Pinpoint the cell where the given text exists, returning its [x, y] midpoint coordinate. 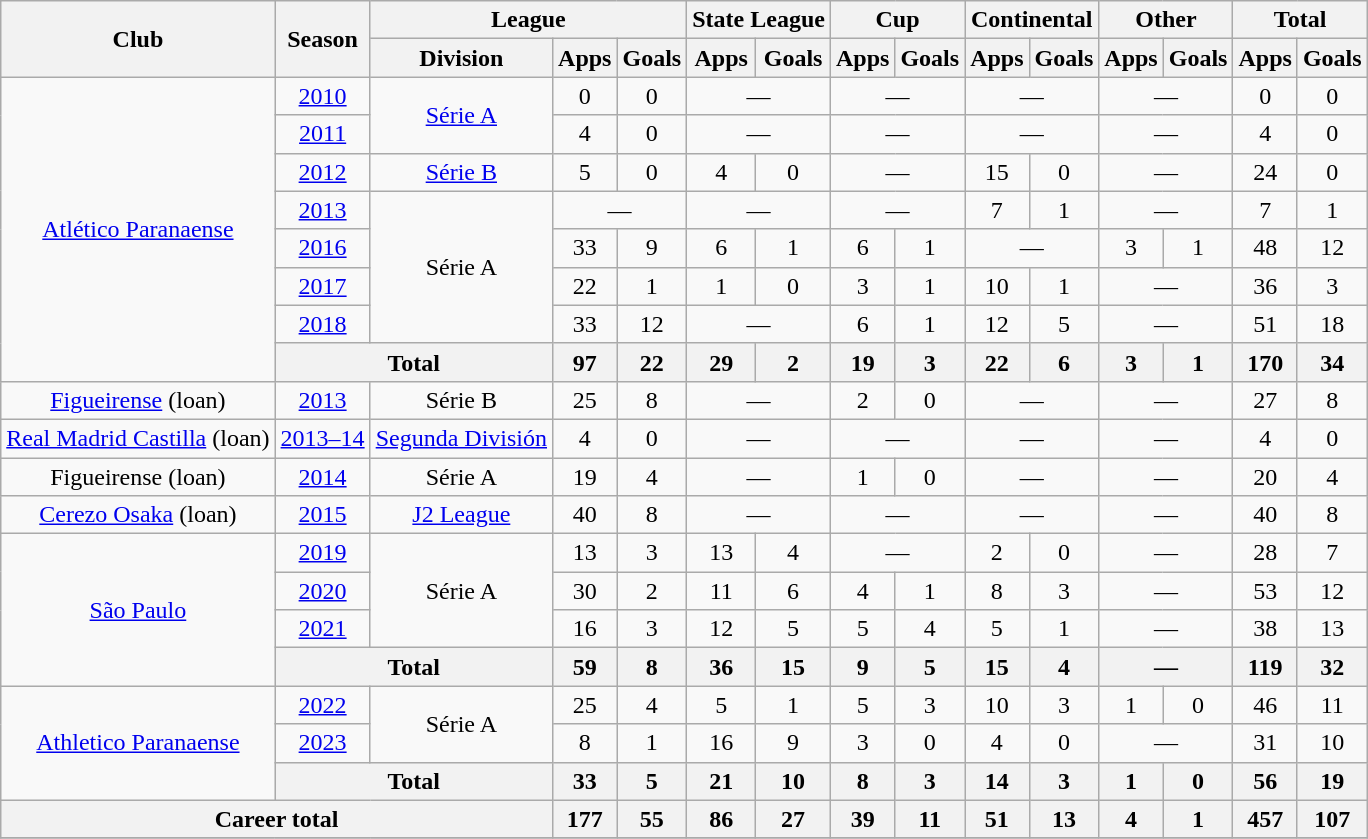
20 [1265, 477]
24 [1265, 172]
2010 [322, 96]
2019 [322, 553]
2011 [322, 134]
Season [322, 39]
São Paulo [138, 610]
Real Madrid Castilla (loan) [138, 438]
34 [1332, 362]
Division [461, 58]
2018 [322, 324]
J2 League [461, 515]
14 [997, 781]
2023 [322, 743]
State League [759, 20]
Cerezo Osaka (loan) [138, 515]
31 [1265, 743]
2013–14 [322, 438]
21 [722, 781]
18 [1332, 324]
Athletico Paranaense [138, 743]
107 [1332, 819]
Segunda División [461, 438]
457 [1265, 819]
2021 [322, 629]
59 [585, 667]
2020 [322, 591]
55 [652, 819]
56 [1265, 781]
2012 [322, 172]
39 [862, 819]
2016 [322, 248]
97 [585, 362]
League [528, 20]
Career total [277, 819]
32 [1332, 667]
53 [1265, 591]
48 [1265, 248]
Club [138, 39]
38 [1265, 629]
177 [585, 819]
Continental [1032, 20]
29 [722, 362]
86 [722, 819]
2022 [322, 705]
Cup [897, 20]
2015 [322, 515]
2017 [322, 286]
46 [1265, 705]
170 [1265, 362]
Other [1166, 20]
Atlético Paranaense [138, 229]
119 [1265, 667]
30 [585, 591]
2014 [322, 477]
28 [1265, 553]
